Output the [x, y] coordinate of the center of the cell containing the given text.  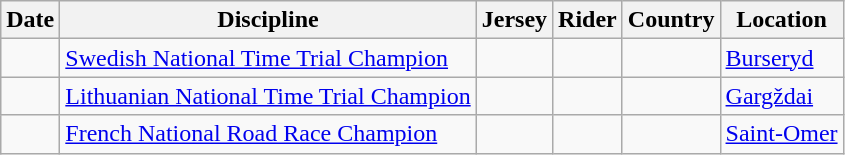
French National Road Race Champion [268, 134]
Date [30, 20]
Jersey [514, 20]
Location [782, 20]
Burseryd [782, 58]
Saint-Omer [782, 134]
Swedish National Time Trial Champion [268, 58]
Lithuanian National Time Trial Champion [268, 96]
Gargždai [782, 96]
Discipline [268, 20]
Country [671, 20]
Rider [588, 20]
